Determine the (x, y) coordinate at the center of the cell enclosing the given text.  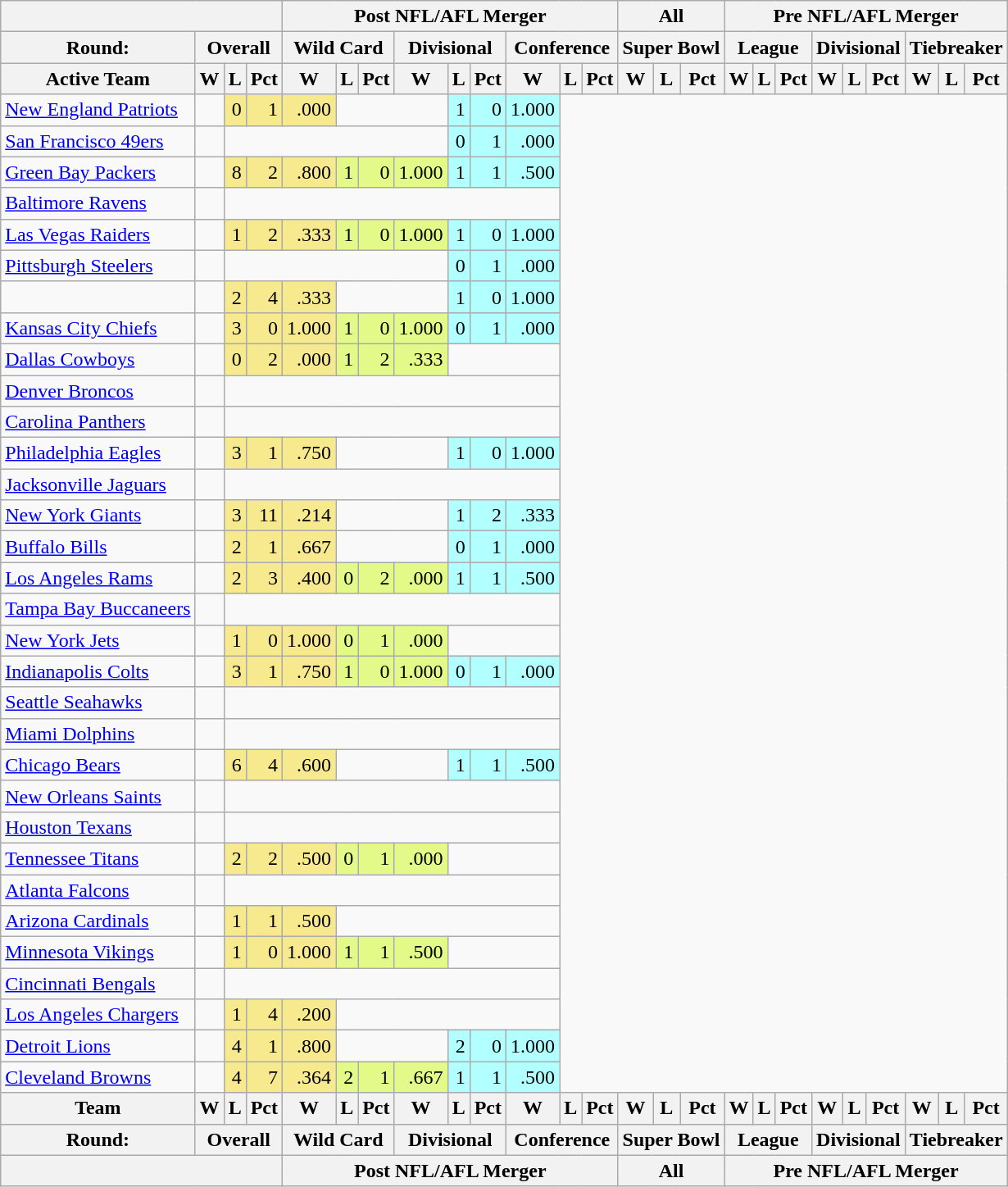
Los Angeles Rams (98, 578)
.364 (310, 1077)
7 (264, 1077)
Las Vegas Raiders (98, 234)
.214 (310, 516)
Cleveland Browns (98, 1077)
Jacksonville Jaguars (98, 484)
Chicago Bears (98, 765)
Active Team (98, 79)
Cincinnati Bengals (98, 984)
Los Angeles Chargers (98, 1015)
Pittsburgh Steelers (98, 266)
Miami Dolphins (98, 734)
Buffalo Bills (98, 547)
Green Bay Packers (98, 172)
Atlanta Falcons (98, 889)
Philadelphia Eagles (98, 453)
Dallas Cowboys (98, 359)
Carolina Panthers (98, 422)
New Orleans Saints (98, 796)
Detroit Lions (98, 1046)
.200 (310, 1015)
Team (98, 1108)
.600 (310, 765)
New York Jets (98, 640)
11 (264, 516)
Kansas City Chiefs (98, 328)
San Francisco 49ers (98, 141)
Arizona Cardinals (98, 921)
Seattle Seahawks (98, 703)
Minnesota Vikings (98, 953)
6 (234, 765)
New England Patriots (98, 110)
Denver Broncos (98, 391)
8 (234, 172)
Houston Texans (98, 827)
Indianapolis Colts (98, 671)
Baltimore Ravens (98, 203)
New York Giants (98, 516)
.400 (310, 578)
Tampa Bay Buccaneers (98, 609)
Tennessee Titans (98, 858)
